Determine the [X, Y] coordinate at the center of the cell enclosing the given text.  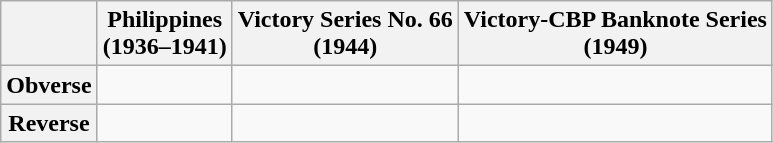
Philippines (1936–1941) [164, 34]
Victory-CBP Banknote Series (1949) [615, 34]
Obverse [49, 85]
Reverse [49, 123]
Victory Series No. 66 (1944) [345, 34]
